Pinpoint the cell where the given text exists, returning its [X, Y] midpoint coordinate. 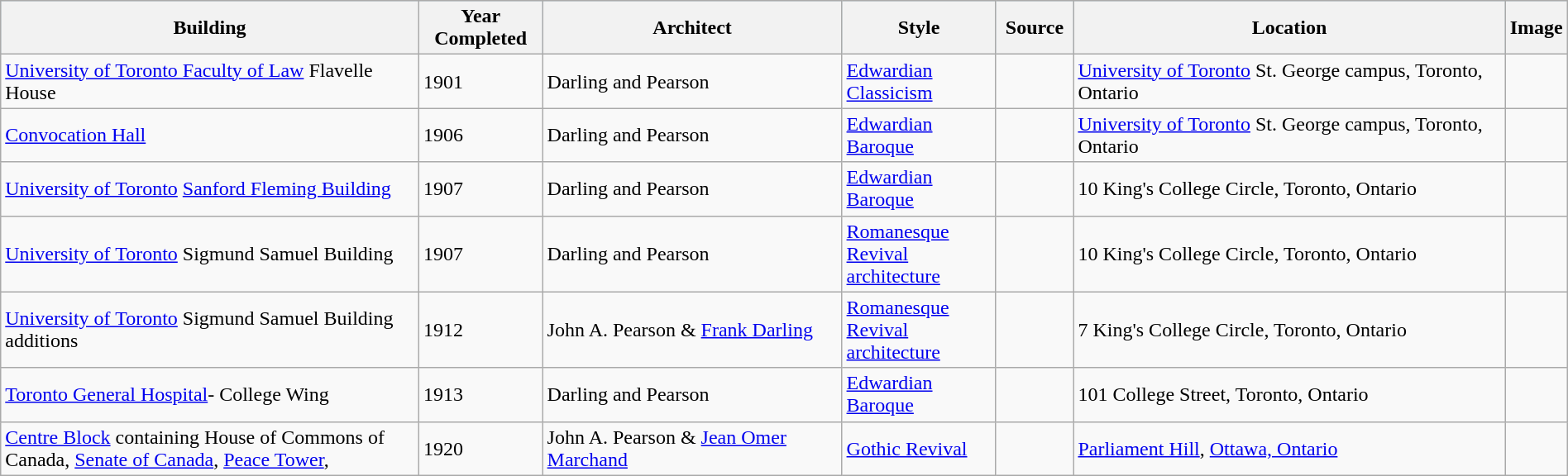
University of Toronto Faculty of Law Flavelle House [210, 81]
Source [1035, 28]
Image [1537, 28]
1906 [480, 136]
University of Toronto Sigmund Samuel Building [210, 254]
Style [919, 28]
Building [210, 28]
Parliament Hill, Ottawa, Ontario [1289, 448]
101 College Street, Toronto, Ontario [1289, 395]
1901 [480, 81]
Location [1289, 28]
John A. Pearson & Jean Omer Marchand [692, 448]
1913 [480, 395]
Convocation Hall [210, 136]
John A. Pearson & Frank Darling [692, 330]
Edwardian Classicism [919, 81]
Gothic Revival [919, 448]
1920 [480, 448]
University of Toronto Sanford Fleming Building [210, 188]
7 King's College Circle, Toronto, Ontario [1289, 330]
Year Completed [480, 28]
University of Toronto Sigmund Samuel Building additions [210, 330]
Centre Block containing House of Commons of Canada, Senate of Canada, Peace Tower, [210, 448]
Architect [692, 28]
1912 [480, 330]
Toronto General Hospital- College Wing [210, 395]
